Determine the (X, Y) coordinate at the center of the cell enclosing the given text.  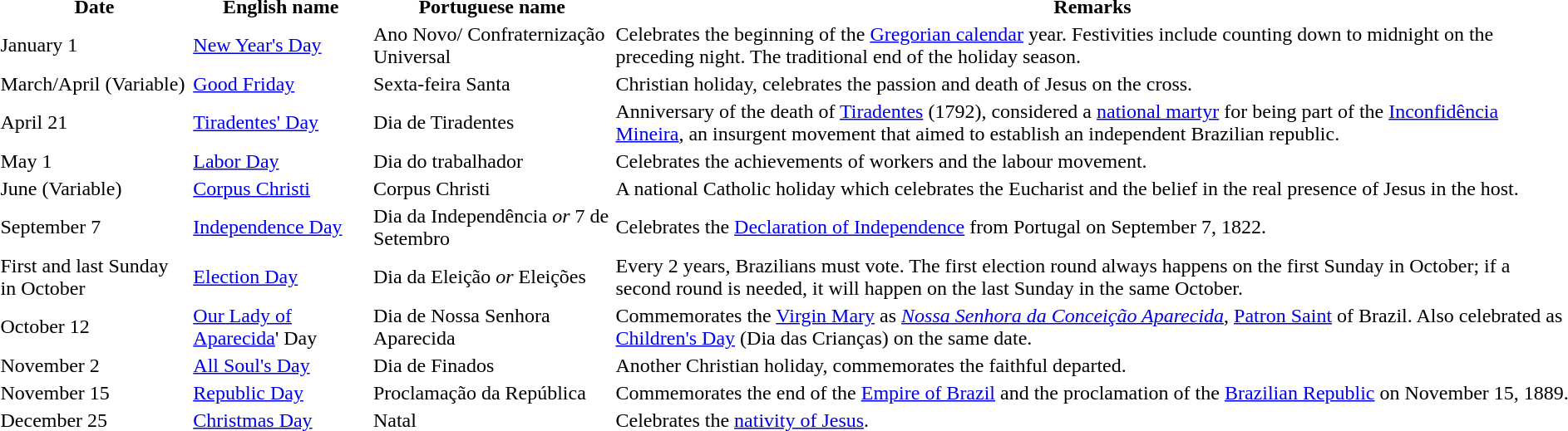
New Year's Day (281, 45)
All Soul's Day (281, 365)
Dia da Independência or 7 de Setembro (492, 228)
Dia de Nossa Senhora Aparecida (492, 327)
Ano Novo/ Confraternização Universal (492, 45)
Sexta-feira Santa (492, 84)
Dia da Eleição or Eleições (492, 277)
Election Day (281, 277)
Dia de Finados (492, 365)
Good Friday (281, 84)
Tiradentes' Day (281, 123)
Independence Day (281, 228)
Dia de Tiradentes (492, 123)
Dia do trabalhador (492, 161)
Labor Day (281, 161)
Proclamação da República (492, 393)
Our Lady of Aparecida' Day (281, 327)
Republic Day (281, 393)
